Provide the [X, Y] coordinate of the cell's center where the given text is located.  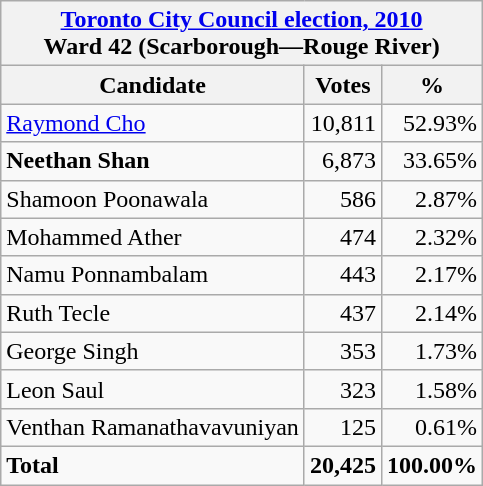
0.61% [432, 427]
2.32% [432, 237]
1.58% [432, 389]
Total [153, 465]
2.14% [432, 313]
52.93% [432, 123]
Venthan Ramanathavavuniyan [153, 427]
353 [342, 351]
Shamoon Poonawala [153, 199]
474 [342, 237]
2.87% [432, 199]
George Singh [153, 351]
Raymond Cho [153, 123]
Ruth Tecle [153, 313]
20,425 [342, 465]
33.65% [432, 161]
Namu Ponnambalam [153, 275]
586 [342, 199]
100.00% [432, 465]
10,811 [342, 123]
2.17% [432, 275]
Votes [342, 85]
323 [342, 389]
Toronto City Council election, 2010Ward 42 (Scarborough—Rouge River) [242, 34]
% [432, 85]
1.73% [432, 351]
Neethan Shan [153, 161]
Candidate [153, 85]
6,873 [342, 161]
Mohammed Ather [153, 237]
125 [342, 427]
437 [342, 313]
Leon Saul [153, 389]
443 [342, 275]
